Pinpoint the cell where the given text exists, returning its [x, y] midpoint coordinate. 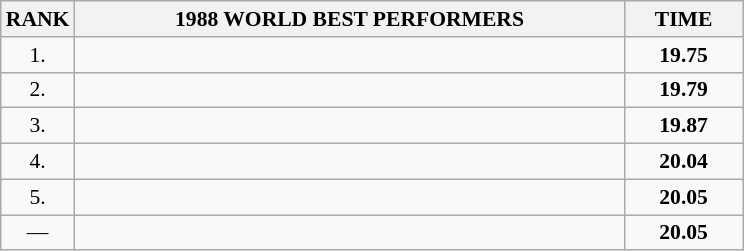
RANK [38, 19]
4. [38, 162]
19.87 [684, 126]
19.75 [684, 55]
1988 WORLD BEST PERFORMERS [349, 19]
3. [38, 126]
1. [38, 55]
2. [38, 90]
TIME [684, 19]
5. [38, 197]
20.04 [684, 162]
19.79 [684, 90]
— [38, 233]
